Output the [x, y] coordinate of the center of the cell containing the given text.  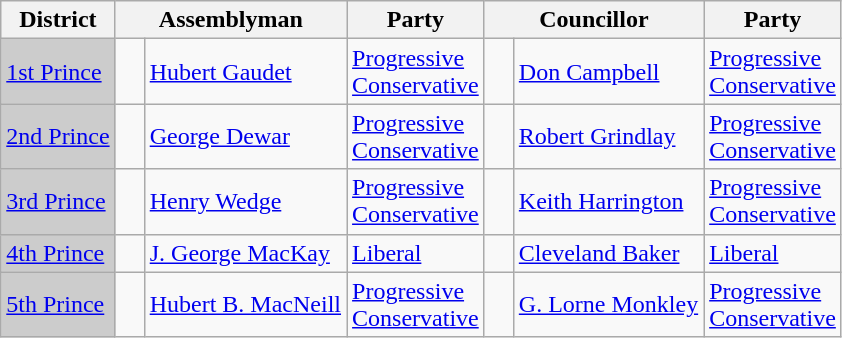
G. Lorne Monkley [608, 304]
Don Campbell [608, 72]
Keith Harrington [608, 202]
Hubert Gaudet [245, 72]
4th Prince [58, 253]
George Dewar [245, 136]
District [58, 20]
Henry Wedge [245, 202]
J. George MacKay [245, 253]
Councillor [594, 20]
Robert Grindlay [608, 136]
5th Prince [58, 304]
2nd Prince [58, 136]
3rd Prince [58, 202]
Cleveland Baker [608, 253]
Hubert B. MacNeill [245, 304]
Assemblyman [230, 20]
1st Prince [58, 72]
